Extract the [x, y] coordinate from the center of the cell holding the provided text.  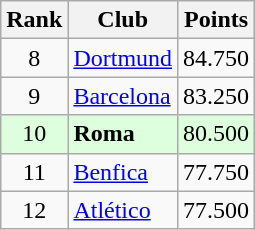
Benfica [123, 172]
12 [34, 210]
Rank [34, 20]
Roma [123, 134]
80.500 [216, 134]
9 [34, 96]
Dortmund [123, 58]
Barcelona [123, 96]
Points [216, 20]
77.500 [216, 210]
Club [123, 20]
83.250 [216, 96]
10 [34, 134]
77.750 [216, 172]
84.750 [216, 58]
Atlético [123, 210]
8 [34, 58]
11 [34, 172]
